For the text-containing cell, return its midpoint in [X, Y] coordinate format. 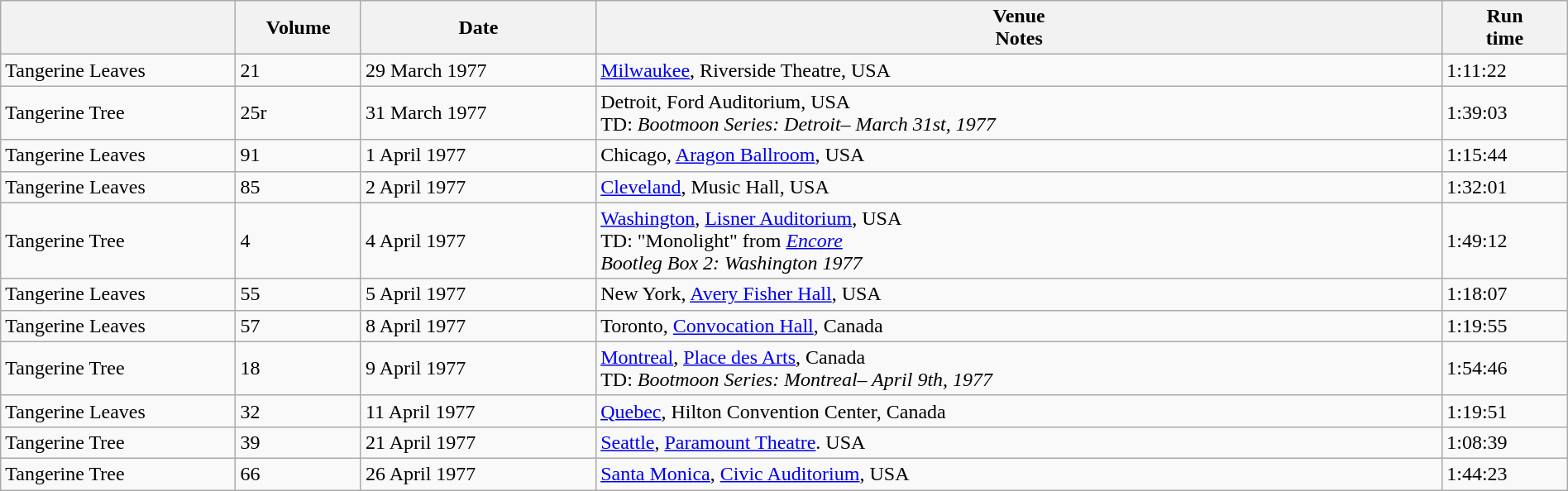
Date [478, 28]
21 [299, 70]
1:08:39 [1505, 442]
39 [299, 442]
VenueNotes [1019, 28]
11 April 1977 [478, 411]
1:19:55 [1505, 326]
1:11:22 [1505, 70]
Montreal, Place des Arts, CanadaTD: Bootmoon Series: Montreal– April 9th, 1977 [1019, 369]
1:32:01 [1505, 187]
8 April 1977 [478, 326]
1:54:46 [1505, 369]
9 April 1977 [478, 369]
4 [299, 241]
Toronto, Convocation Hall, Canada [1019, 326]
Seattle, Paramount Theatre. USA [1019, 442]
2 April 1977 [478, 187]
91 [299, 155]
1:15:44 [1505, 155]
25r [299, 112]
1 April 1977 [478, 155]
66 [299, 474]
85 [299, 187]
31 March 1977 [478, 112]
Detroit, Ford Auditorium, USATD: Bootmoon Series: Detroit– March 31st, 1977 [1019, 112]
26 April 1977 [478, 474]
4 April 1977 [478, 241]
21 April 1977 [478, 442]
Volume [299, 28]
1:18:07 [1505, 294]
Cleveland, Music Hall, USA [1019, 187]
Milwaukee, Riverside Theatre, USA [1019, 70]
1:49:12 [1505, 241]
Runtime [1505, 28]
57 [299, 326]
Santa Monica, Civic Auditorium, USA [1019, 474]
New York, Avery Fisher Hall, USA [1019, 294]
Chicago, Aragon Ballroom, USA [1019, 155]
1:39:03 [1505, 112]
Washington, Lisner Auditorium, USATD: "Monolight" from EncoreBootleg Box 2: Washington 1977 [1019, 241]
55 [299, 294]
18 [299, 369]
1:19:51 [1505, 411]
5 April 1977 [478, 294]
Quebec, Hilton Convention Center, Canada [1019, 411]
1:44:23 [1505, 474]
32 [299, 411]
29 March 1977 [478, 70]
